Return (X, Y) of the center of cell containing provided text 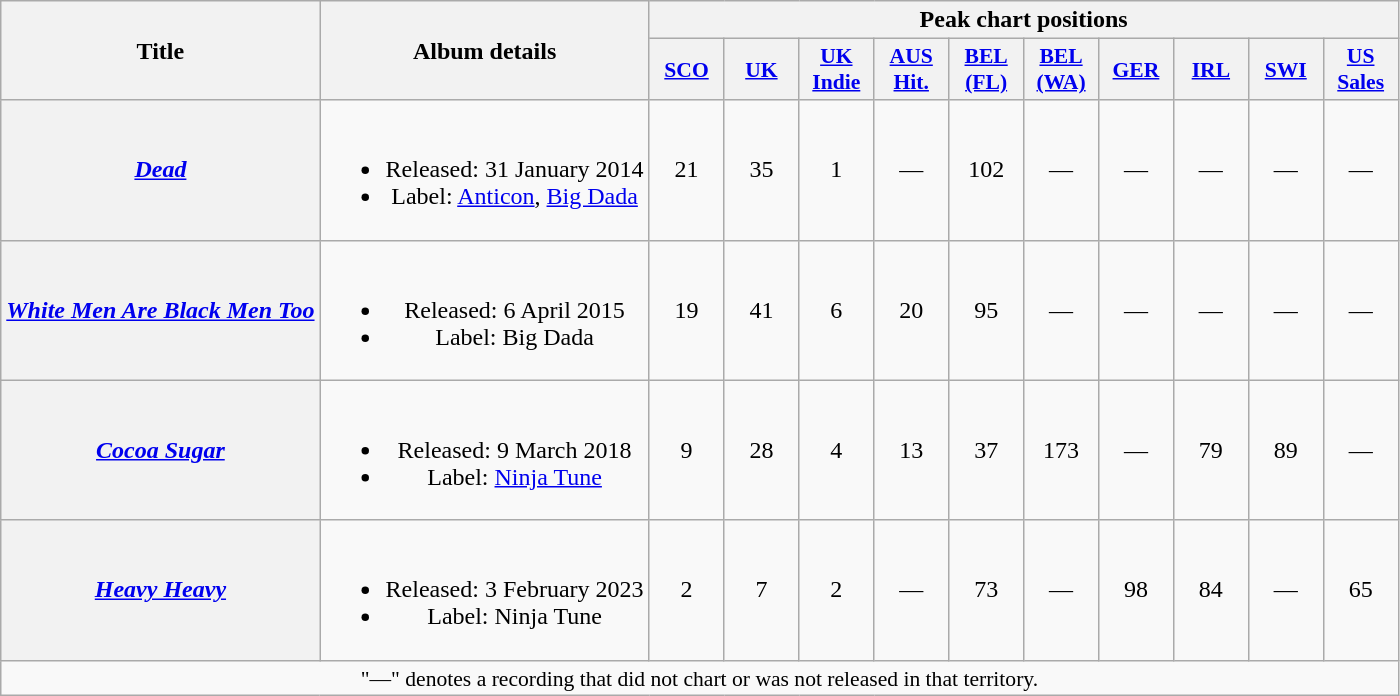
Released: 31 January 2014Label: Anticon, Big Dada (484, 170)
Album details (484, 50)
6 (836, 310)
SWI (1286, 70)
89 (1286, 450)
BEL(WA) (1062, 70)
UKIndie (836, 70)
98 (1136, 590)
IRL (1210, 70)
73 (986, 590)
19 (686, 310)
95 (986, 310)
BEL(FL) (986, 70)
102 (986, 170)
USSales (1360, 70)
79 (1210, 450)
84 (1210, 590)
35 (762, 170)
1 (836, 170)
SCO (686, 70)
Released: 6 April 2015Label: Big Dada (484, 310)
Released: 3 February 2023Label: Ninja Tune (484, 590)
21 (686, 170)
"—" denotes a recording that did not chart or was not released in that territory. (700, 678)
7 (762, 590)
Released: 9 March 2018Label: Ninja Tune (484, 450)
Cocoa Sugar (160, 450)
Heavy Heavy (160, 590)
UK (762, 70)
Title (160, 50)
173 (1062, 450)
28 (762, 450)
41 (762, 310)
Peak chart positions (1024, 20)
4 (836, 450)
20 (912, 310)
AUSHit. (912, 70)
65 (1360, 590)
13 (912, 450)
37 (986, 450)
9 (686, 450)
White Men Are Black Men Too (160, 310)
Dead (160, 170)
GER (1136, 70)
